Determine the (X, Y) coordinate at the center of the cell enclosing the given text.  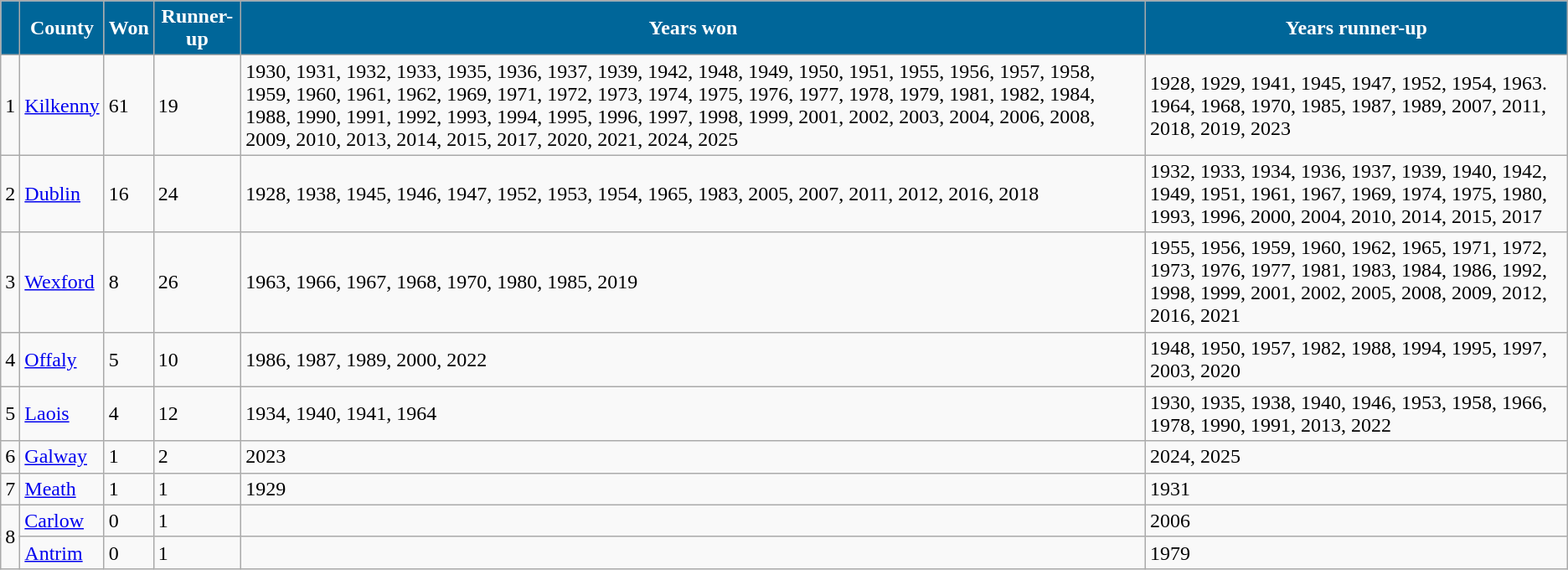
Kilkenny (62, 106)
19 (197, 106)
Runner-up (197, 28)
1932, 1933, 1934, 1936, 1937, 1939, 1940, 1942, 1949, 1951, 1961, 1967, 1969, 1974, 1975, 1980, 1993, 1996, 2000, 2004, 2010, 2014, 2015, 2017 (1356, 194)
Meath (62, 489)
Wexford (62, 282)
1979 (1356, 552)
2024, 2025 (1356, 457)
County (62, 28)
Antrim (62, 552)
2006 (1356, 521)
Dublin (62, 194)
1963, 1966, 1967, 1968, 1970, 1980, 1985, 2019 (694, 282)
Won (129, 28)
16 (129, 194)
24 (197, 194)
10 (197, 359)
1930, 1935, 1938, 1940, 1946, 1953, 1958, 1966, 1978, 1990, 1991, 2013, 2022 (1356, 414)
1929 (694, 489)
Laois (62, 414)
1928, 1938, 1945, 1946, 1947, 1952, 1953, 1954, 1965, 1983, 2005, 2007, 2011, 2012, 2016, 2018 (694, 194)
1948, 1950, 1957, 1982, 1988, 1994, 1995, 1997, 2003, 2020 (1356, 359)
Years runner-up (1356, 28)
1934, 1940, 1941, 1964 (694, 414)
7 (10, 489)
12 (197, 414)
Carlow (62, 521)
3 (10, 282)
Galway (62, 457)
1928, 1929, 1941, 1945, 1947, 1952, 1954, 1963. 1964, 1968, 1970, 1985, 1987, 1989, 2007, 2011, 2018, 2019, 2023 (1356, 106)
26 (197, 282)
Years won (694, 28)
Offaly (62, 359)
1931 (1356, 489)
2023 (694, 457)
1986, 1987, 1989, 2000, 2022 (694, 359)
6 (10, 457)
61 (129, 106)
